Output the (x, y) coordinate of the center of the cell containing the given text.  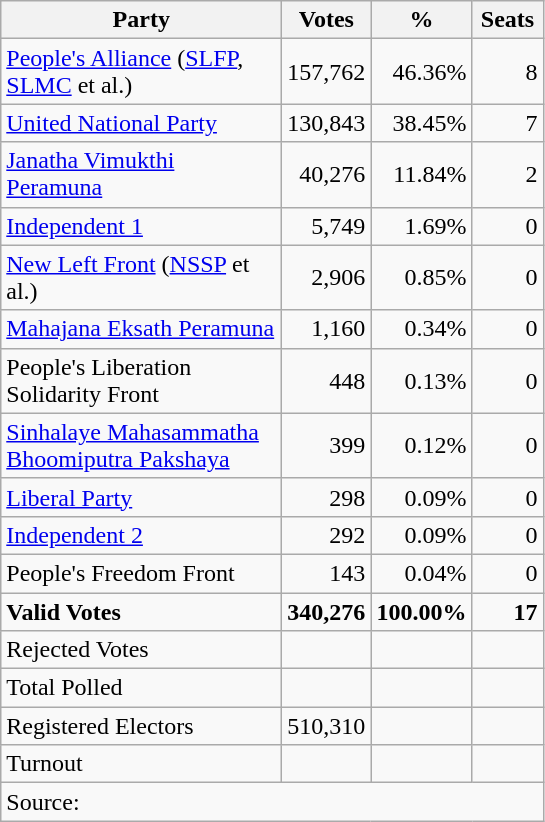
0.34% (422, 329)
8 (508, 72)
157,762 (326, 72)
2,906 (326, 278)
0.85% (422, 278)
1.69% (422, 226)
People's Alliance (SLFP, SLMC et al.) (142, 72)
Source: (272, 802)
38.45% (422, 123)
17 (508, 611)
People's Freedom Front (142, 573)
Registered Electors (142, 726)
2 (508, 174)
Independent 1 (142, 226)
Mahajana Eksath Peramuna (142, 329)
510,310 (326, 726)
Rejected Votes (142, 650)
Party (142, 20)
448 (326, 380)
United National Party (142, 123)
Turnout (142, 764)
5,749 (326, 226)
143 (326, 573)
100.00% (422, 611)
40,276 (326, 174)
People's Liberation Solidarity Front (142, 380)
130,843 (326, 123)
Liberal Party (142, 497)
0.04% (422, 573)
298 (326, 497)
46.36% (422, 72)
Valid Votes (142, 611)
Independent 2 (142, 535)
0.12% (422, 446)
340,276 (326, 611)
Janatha Vimukthi Peramuna (142, 174)
% (422, 20)
Sinhalaye Mahasammatha Bhoomiputra Pakshaya (142, 446)
New Left Front (NSSP et al.) (142, 278)
Total Polled (142, 688)
292 (326, 535)
11.84% (422, 174)
0.13% (422, 380)
Votes (326, 20)
399 (326, 446)
1,160 (326, 329)
Seats (508, 20)
7 (508, 123)
